Find where the given text appears and provide that cell's center as [x, y] coordinate. 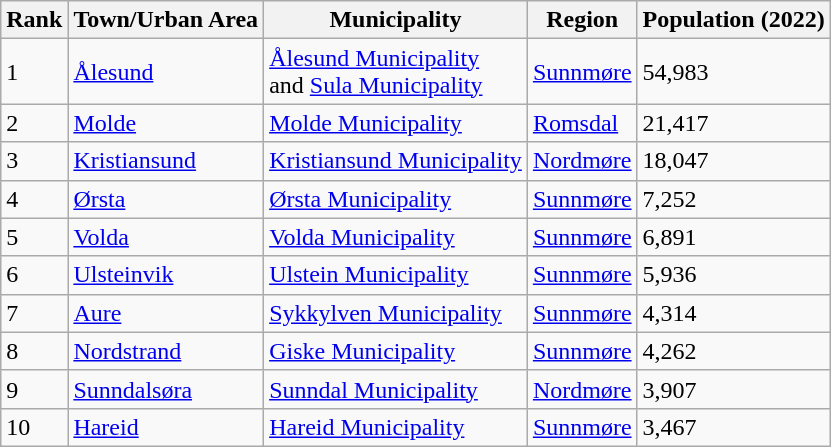
21,417 [734, 123]
Ulstein Municipality [396, 275]
Hareid [166, 427]
7 [34, 313]
Molde Municipality [396, 123]
Ørsta [166, 199]
1 [34, 72]
Romsdal [582, 123]
Kristiansund [166, 161]
Volda Municipality [396, 237]
3,467 [734, 427]
Hareid Municipality [396, 427]
3,907 [734, 389]
Town/Urban Area [166, 20]
5 [34, 237]
Aure [166, 313]
54,983 [734, 72]
Sunndalsøra [166, 389]
4 [34, 199]
Nordstrand [166, 351]
4,314 [734, 313]
2 [34, 123]
Population (2022) [734, 20]
9 [34, 389]
Ålesund [166, 72]
8 [34, 351]
3 [34, 161]
7,252 [734, 199]
Rank [34, 20]
6 [34, 275]
Sykkylven Municipality [396, 313]
Volda [166, 237]
Molde [166, 123]
5,936 [734, 275]
Region [582, 20]
4,262 [734, 351]
18,047 [734, 161]
Municipality [396, 20]
6,891 [734, 237]
Kristiansund Municipality [396, 161]
Ålesund Municipalityand Sula Municipality [396, 72]
Ulsteinvik [166, 275]
10 [34, 427]
Sunndal Municipality [396, 389]
Ørsta Municipality [396, 199]
Giske Municipality [396, 351]
